For the text-containing cell, return its midpoint in (X, Y) coordinate format. 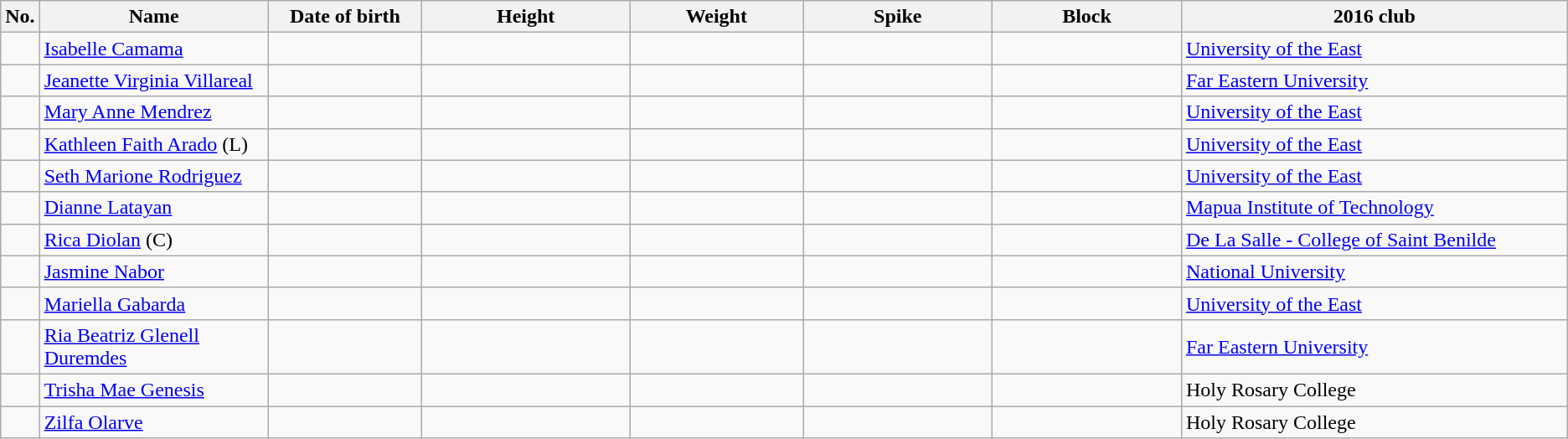
Trisha Mae Genesis (154, 390)
Name (154, 17)
Jasmine Nabor (154, 271)
Kathleen Faith Arado (L) (154, 144)
No. (20, 17)
2016 club (1374, 17)
Dianne Latayan (154, 208)
Block (1087, 17)
Mariella Gabarda (154, 303)
Jeanette Virginia Villareal (154, 80)
Mapua Institute of Technology (1374, 208)
Spike (898, 17)
Zilfa Olarve (154, 421)
Weight (717, 17)
Isabelle Camama (154, 49)
Mary Anne Mendrez (154, 112)
Rica Diolan (C) (154, 240)
National University (1374, 271)
Seth Marione Rodriguez (154, 176)
Date of birth (345, 17)
Height (526, 17)
Ria Beatriz Glenell Duremdes (154, 347)
De La Salle - College of Saint Benilde (1374, 240)
